Search for the cell housing the specified text and yield its (x, y) center coordinate. 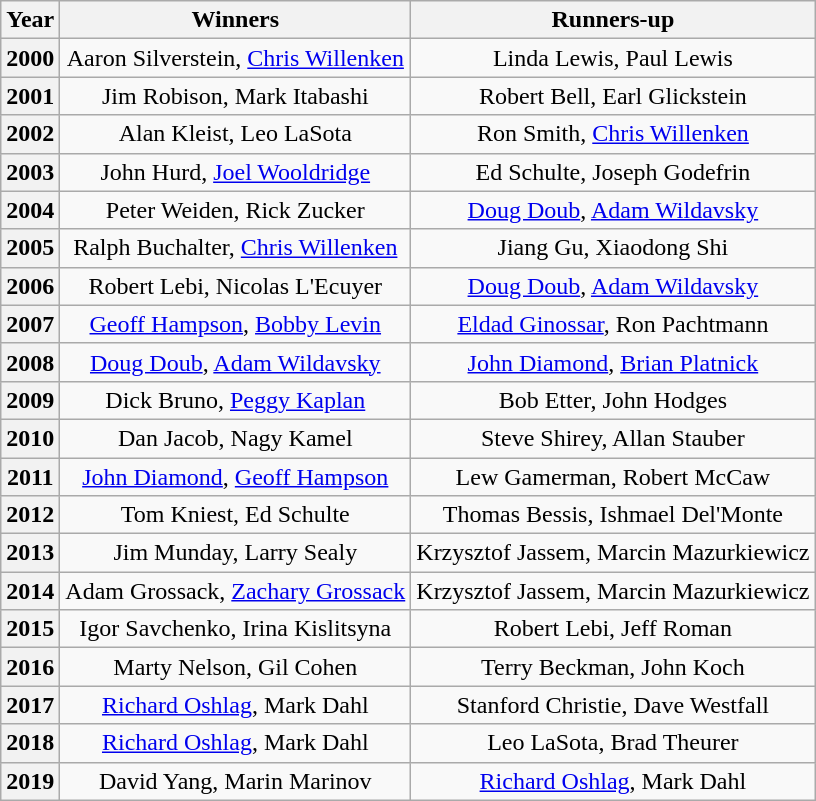
2016 (30, 667)
2002 (30, 134)
2011 (30, 477)
Robert Bell, Earl Glickstein (613, 96)
2014 (30, 591)
Lew Gamerman, Robert McCaw (613, 477)
2015 (30, 629)
2005 (30, 248)
Bob Etter, John Hodges (613, 400)
Ralph Buchalter, Chris Willenken (236, 248)
Jim Robison, Mark Itabashi (236, 96)
Aaron Silverstein, Chris Willenken (236, 58)
2004 (30, 210)
2003 (30, 172)
Eldad Ginossar, Ron Pachtmann (613, 324)
John Diamond, Geoff Hampson (236, 477)
2013 (30, 553)
Leo LaSota, Brad Theurer (613, 743)
John Hurd, Joel Wooldridge (236, 172)
2018 (30, 743)
Ed Schulte, Joseph Godefrin (613, 172)
Jiang Gu, Xiaodong Shi (613, 248)
Jim Munday, Larry Sealy (236, 553)
Ron Smith, Chris Willenken (613, 134)
Dan Jacob, Nagy Kamel (236, 438)
John Diamond, Brian Platnick (613, 362)
2006 (30, 286)
Steve Shirey, Allan Stauber (613, 438)
2007 (30, 324)
David Yang, Marin Marinov (236, 781)
Runners-up (613, 20)
2009 (30, 400)
2012 (30, 515)
Robert Lebi, Jeff Roman (613, 629)
Peter Weiden, Rick Zucker (236, 210)
Robert Lebi, Nicolas L'Ecuyer (236, 286)
Dick Bruno, Peggy Kaplan (236, 400)
Alan Kleist, Leo LaSota (236, 134)
Terry Beckman, John Koch (613, 667)
Winners (236, 20)
Tom Kniest, Ed Schulte (236, 515)
Year (30, 20)
Geoff Hampson, Bobby Levin (236, 324)
Thomas Bessis, Ishmael Del'Monte (613, 515)
Adam Grossack, Zachary Grossack (236, 591)
2010 (30, 438)
2000 (30, 58)
2008 (30, 362)
2019 (30, 781)
Stanford Christie, Dave Westfall (613, 705)
Marty Nelson, Gil Cohen (236, 667)
Linda Lewis, Paul Lewis (613, 58)
2001 (30, 96)
Igor Savchenko, Irina Kislitsyna (236, 629)
2017 (30, 705)
